Locate the cell with the specified text and output its [X, Y] center coordinate. 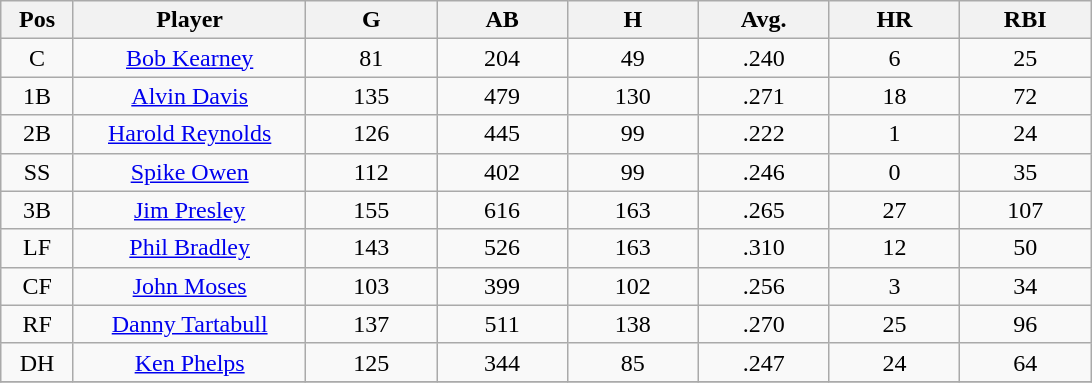
C [38, 58]
RBI [1026, 20]
143 [372, 248]
616 [502, 210]
Avg. [764, 20]
85 [632, 362]
Spike Owen [189, 172]
2B [38, 134]
445 [502, 134]
49 [632, 58]
.310 [764, 248]
50 [1026, 248]
18 [894, 96]
RF [38, 324]
35 [1026, 172]
Harold Reynolds [189, 134]
Ken Phelps [189, 362]
DH [38, 362]
.240 [764, 58]
27 [894, 210]
402 [502, 172]
.265 [764, 210]
Player [189, 20]
3 [894, 286]
Jim Presley [189, 210]
137 [372, 324]
AB [502, 20]
138 [632, 324]
6 [894, 58]
64 [1026, 362]
135 [372, 96]
.222 [764, 134]
Pos [38, 20]
Bob Kearney [189, 58]
479 [502, 96]
LF [38, 248]
H [632, 20]
.246 [764, 172]
3B [38, 210]
.256 [764, 286]
Alvin Davis [189, 96]
526 [502, 248]
399 [502, 286]
1 [894, 134]
Phil Bradley [189, 248]
34 [1026, 286]
CF [38, 286]
107 [1026, 210]
103 [372, 286]
102 [632, 286]
112 [372, 172]
HR [894, 20]
344 [502, 362]
126 [372, 134]
1B [38, 96]
Danny Tartabull [189, 324]
81 [372, 58]
130 [632, 96]
96 [1026, 324]
155 [372, 210]
SS [38, 172]
.270 [764, 324]
John Moses [189, 286]
125 [372, 362]
72 [1026, 96]
204 [502, 58]
G [372, 20]
.271 [764, 96]
.247 [764, 362]
12 [894, 248]
0 [894, 172]
511 [502, 324]
